For the text-containing cell, return its midpoint in [x, y] coordinate format. 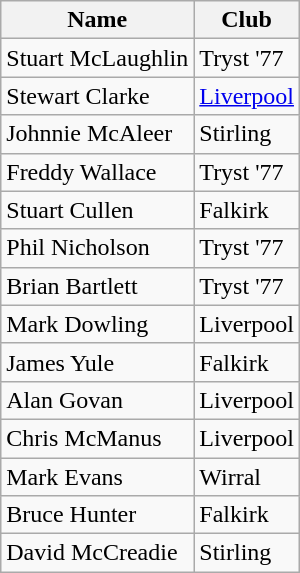
Stewart Clarke [98, 96]
Wirral [247, 477]
Stuart Cullen [98, 210]
Bruce Hunter [98, 515]
Stuart McLaughlin [98, 58]
James Yule [98, 362]
Chris McManus [98, 438]
Mark Dowling [98, 324]
Name [98, 20]
Brian Bartlett [98, 286]
Club [247, 20]
Alan Govan [98, 400]
Freddy Wallace [98, 172]
Phil Nicholson [98, 248]
Mark Evans [98, 477]
Johnnie McAleer [98, 134]
David McCreadie [98, 553]
